Scan for the cell matching the given text and deliver its (x, y) coordinate at center. 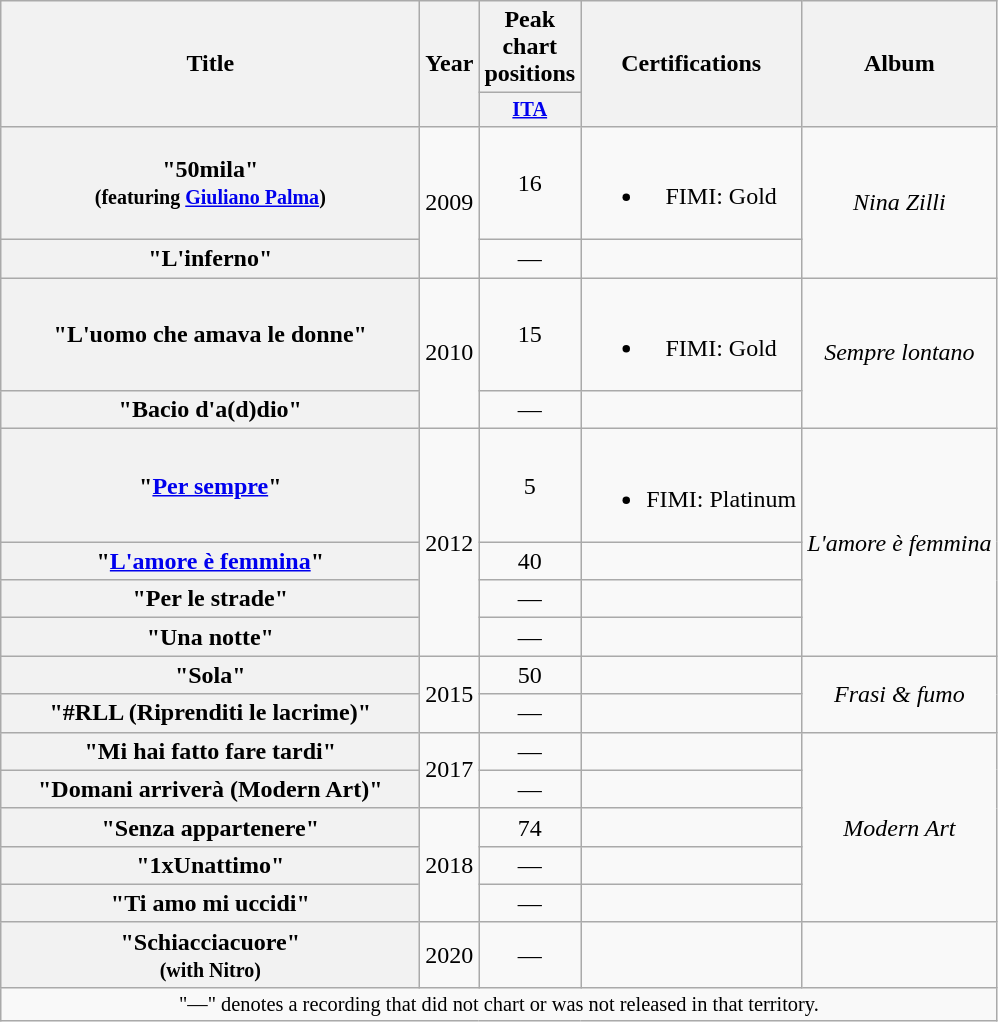
2018 (450, 865)
16 (530, 182)
5 (530, 486)
"#RLL (Riprenditi le lacrime)" (210, 713)
"Per le strade" (210, 599)
"Mi hai fatto fare tardi" (210, 751)
"Una notte" (210, 637)
"Ti amo mi uccidi" (210, 903)
"Senza appartenere" (210, 827)
Peak chart positions (530, 47)
Title (210, 64)
2020 (450, 954)
Certifications (692, 64)
ITA (530, 110)
2015 (450, 694)
Year (450, 64)
"50mila"(featuring Giuliano Palma) (210, 182)
"Sola" (210, 675)
"L'inferno" (210, 259)
"Per sempre" (210, 486)
2017 (450, 770)
"Schiacciacuore"(with Nitro) (210, 954)
Modern Art (900, 827)
2012 (450, 542)
FIMI: Platinum (692, 486)
2010 (450, 354)
40 (530, 561)
Sempre lontano (900, 354)
50 (530, 675)
"Bacio d'a(d)dio" (210, 410)
Album (900, 64)
L'amore è femmina (900, 542)
"Domani arriverà (Modern Art)" (210, 789)
74 (530, 827)
Frasi & fumo (900, 694)
"1xUnattimo" (210, 865)
"L'uomo che amava le donne" (210, 334)
"L'amore è femmina" (210, 561)
2009 (450, 202)
"—" denotes a recording that did not chart or was not released in that territory. (499, 1004)
15 (530, 334)
Nina Zilli (900, 202)
